Capture the cell that displays the provided text and extract its [x, y] central coordinate. 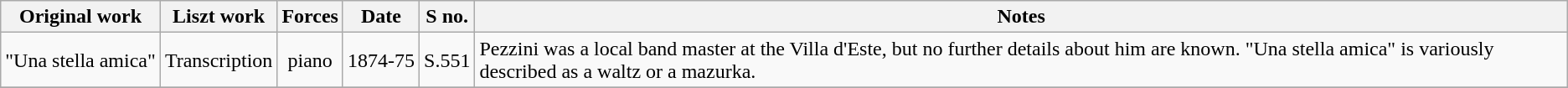
1874‑75 [380, 60]
S.551 [447, 60]
piano [310, 60]
S no. [447, 17]
Original work [80, 17]
Liszt work [219, 17]
Forces [310, 17]
Date [380, 17]
Notes [1021, 17]
Transcription [219, 60]
"Una stella amica" [80, 60]
